Return the (x, y) coordinate for the center point of the cell that contains the specified text.  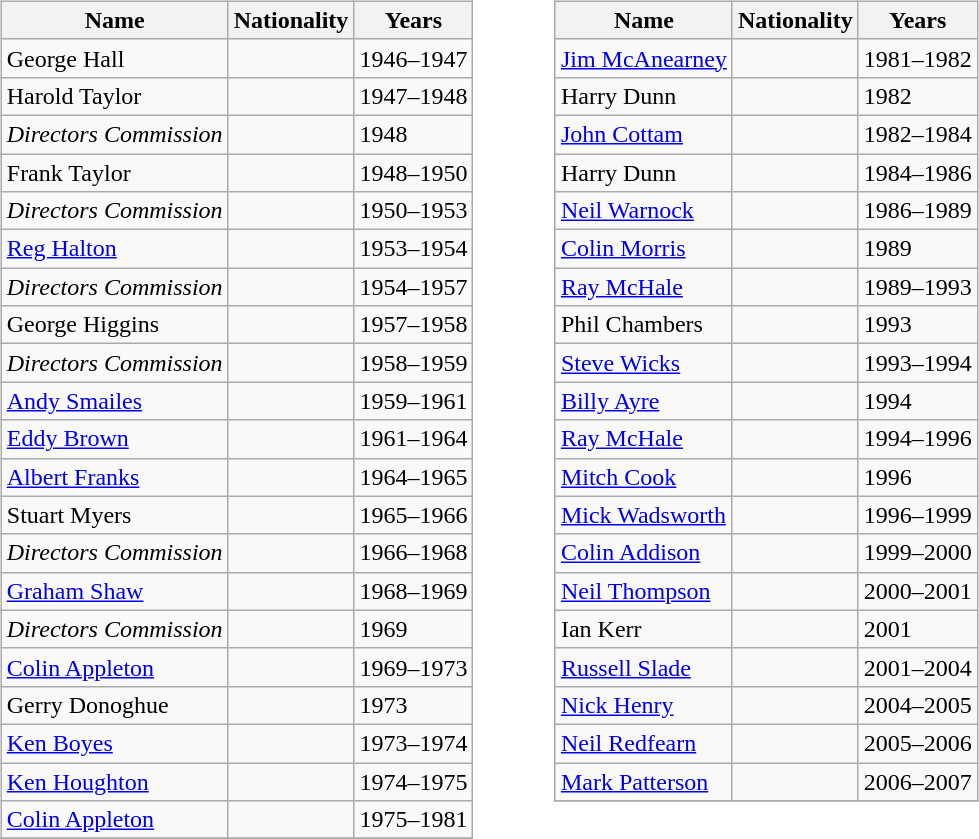
1993 (918, 325)
Phil Chambers (644, 325)
1969–1973 (414, 667)
2005–2006 (918, 743)
1969 (414, 629)
2001 (918, 629)
2004–2005 (918, 705)
2000–2001 (918, 591)
Jim McAnearney (644, 58)
1981–1982 (918, 58)
1965–1966 (414, 515)
Nick Henry (644, 705)
Billy Ayre (644, 401)
1975–1981 (414, 820)
1961–1964 (414, 439)
2006–2007 (918, 781)
Steve Wicks (644, 363)
2001–2004 (918, 667)
Ian Kerr (644, 629)
1957–1958 (414, 325)
1948 (414, 134)
1996 (918, 477)
1989–1993 (918, 287)
1999–2000 (918, 553)
George Higgins (114, 325)
Ken Boyes (114, 743)
Neil Redfearn (644, 743)
1954–1957 (414, 287)
1994 (918, 401)
1953–1954 (414, 249)
1948–1950 (414, 173)
1950–1953 (414, 211)
1989 (918, 249)
1974–1975 (414, 781)
Mick Wadsworth (644, 515)
Colin Morris (644, 249)
1986–1989 (918, 211)
1996–1999 (918, 515)
1946–1947 (414, 58)
1973–1974 (414, 743)
Colin Addison (644, 553)
George Hall (114, 58)
1964–1965 (414, 477)
Eddy Brown (114, 439)
Frank Taylor (114, 173)
Mitch Cook (644, 477)
1982 (918, 96)
Gerry Donoghue (114, 705)
1959–1961 (414, 401)
1947–1948 (414, 96)
Russell Slade (644, 667)
Neil Warnock (644, 211)
1982–1984 (918, 134)
Mark Patterson (644, 781)
Graham Shaw (114, 591)
John Cottam (644, 134)
1968–1969 (414, 591)
1966–1968 (414, 553)
1993–1994 (918, 363)
Ken Houghton (114, 781)
1958–1959 (414, 363)
Stuart Myers (114, 515)
Neil Thompson (644, 591)
1994–1996 (918, 439)
Andy Smailes (114, 401)
Harold Taylor (114, 96)
1973 (414, 705)
Reg Halton (114, 249)
Albert Franks (114, 477)
1984–1986 (918, 173)
